Capture the cell that displays the provided text and extract its [X, Y] central coordinate. 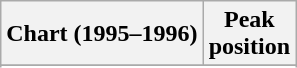
Chart (1995–1996) [102, 34]
Peakposition [249, 34]
